Find where the given text appears and provide that cell's center as (X, Y) coordinate. 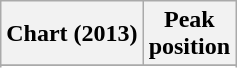
Peakposition (189, 34)
Chart (2013) (72, 34)
